Scan for the cell matching the given text and deliver its [x, y] coordinate at center. 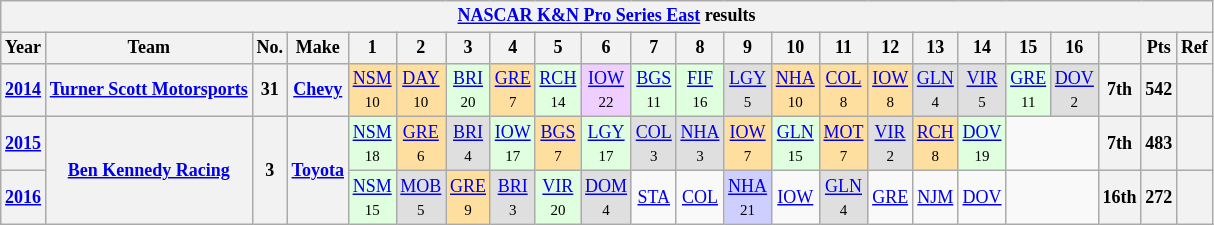
LGY5 [748, 90]
DOV2 [1075, 90]
Team [148, 48]
FIF16 [700, 90]
NSM10 [372, 90]
VIR5 [982, 90]
NSM15 [372, 197]
542 [1159, 90]
NJM [935, 197]
RCH14 [558, 90]
BGS7 [558, 144]
1 [372, 48]
14 [982, 48]
9 [748, 48]
NHA3 [700, 144]
MOB5 [421, 197]
NASCAR K&N Pro Series East results [606, 16]
RCH8 [935, 144]
NSM18 [372, 144]
4 [512, 48]
GRE9 [468, 197]
COL3 [654, 144]
Turner Scott Motorsports [148, 90]
11 [844, 48]
GRE [890, 197]
IOW22 [606, 90]
BRI20 [468, 90]
IOW8 [890, 90]
13 [935, 48]
272 [1159, 197]
No. [270, 48]
GRE7 [512, 90]
6 [606, 48]
LGY17 [606, 144]
DOM4 [606, 197]
NHA10 [795, 90]
5 [558, 48]
NHA21 [748, 197]
COL8 [844, 90]
8 [700, 48]
Ben Kennedy Racing [148, 170]
VIR2 [890, 144]
GLN15 [795, 144]
IOW17 [512, 144]
IOW7 [748, 144]
10 [795, 48]
DAY10 [421, 90]
Year [24, 48]
GRE11 [1028, 90]
31 [270, 90]
VIR20 [558, 197]
Ref [1195, 48]
Chevy [318, 90]
Toyota [318, 170]
DOV [982, 197]
GRE6 [421, 144]
2014 [24, 90]
7 [654, 48]
IOW [795, 197]
DOV19 [982, 144]
COL [700, 197]
12 [890, 48]
BRI4 [468, 144]
BGS11 [654, 90]
2 [421, 48]
MOT7 [844, 144]
15 [1028, 48]
2016 [24, 197]
2015 [24, 144]
Pts [1159, 48]
Make [318, 48]
16th [1120, 197]
483 [1159, 144]
16 [1075, 48]
STA [654, 197]
BRI3 [512, 197]
